Find where the given text appears and provide that cell's center as [X, Y] coordinate. 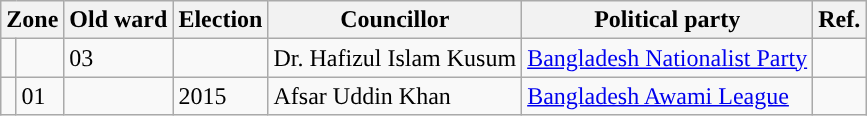
Afsar Uddin Khan [395, 96]
Political party [668, 20]
2015 [220, 96]
Ref. [840, 20]
Bangladesh Awami League [668, 96]
Bangladesh Nationalist Party [668, 58]
01 [40, 96]
Dr. Hafizul Islam Kusum [395, 58]
Election [220, 20]
Councillor [395, 20]
03 [118, 58]
Old ward [118, 20]
Zone [32, 20]
